Return (x, y) of the center of cell containing provided text 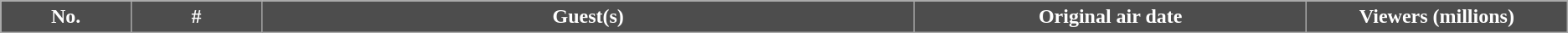
Guest(s) (588, 17)
Viewers (millions) (1436, 17)
Original air date (1111, 17)
No. (66, 17)
# (197, 17)
